From the cell containing the given text, extract its center point as [x, y] coordinate. 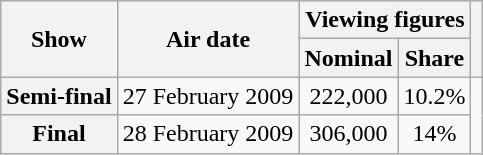
27 February 2009 [208, 96]
Final [59, 134]
14% [434, 134]
Semi-final [59, 96]
10.2% [434, 96]
Share [434, 58]
Air date [208, 39]
306,000 [348, 134]
Nominal [348, 58]
222,000 [348, 96]
28 February 2009 [208, 134]
Show [59, 39]
Viewing figures [385, 20]
